Determine the [x, y] coordinate at the center of the cell enclosing the given text.  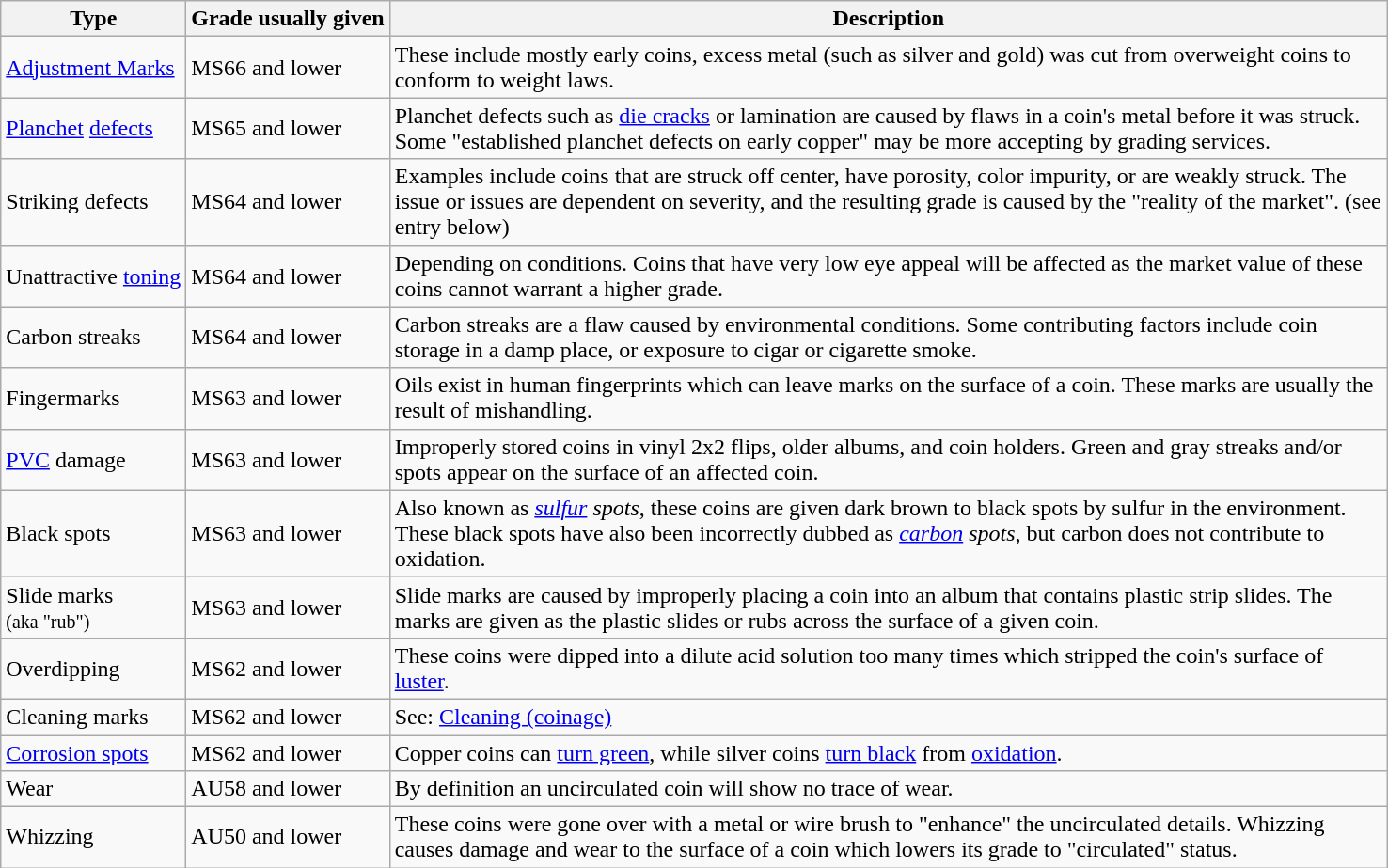
Fingermarks [94, 399]
Oils exist in human fingerprints which can leave marks on the surface of a coin. These marks are usually the result of mishandling. [888, 399]
Type [94, 19]
Whizzing [94, 837]
Copper coins can turn green, while silver coins turn black from oxidation. [888, 753]
Wear [94, 789]
Carbon streaks [94, 337]
Unattractive toning [94, 276]
AU50 and lower [288, 837]
Striking defects [94, 202]
Overdipping [94, 668]
AU58 and lower [288, 789]
MS65 and lower [288, 128]
These include mostly early coins, excess metal (such as silver and gold) was cut from overweight coins to conform to weight laws. [888, 68]
Cleaning marks [94, 717]
PVC damage [94, 459]
Slide marks(aka "rub") [94, 608]
Depending on conditions. Coins that have very low eye appeal will be affected as the market value of these coins cannot warrant a higher grade. [888, 276]
Planchet defects [94, 128]
MS66 and lower [288, 68]
Adjustment Marks [94, 68]
Grade usually given [288, 19]
Description [888, 19]
These coins were dipped into a dilute acid solution too many times which stripped the coin's surface of luster. [888, 668]
By definition an uncirculated coin will show no trace of wear. [888, 789]
Corrosion spots [94, 753]
Black spots [94, 533]
See: Cleaning (coinage) [888, 717]
